Capture the cell that displays the provided text and extract its [x, y] central coordinate. 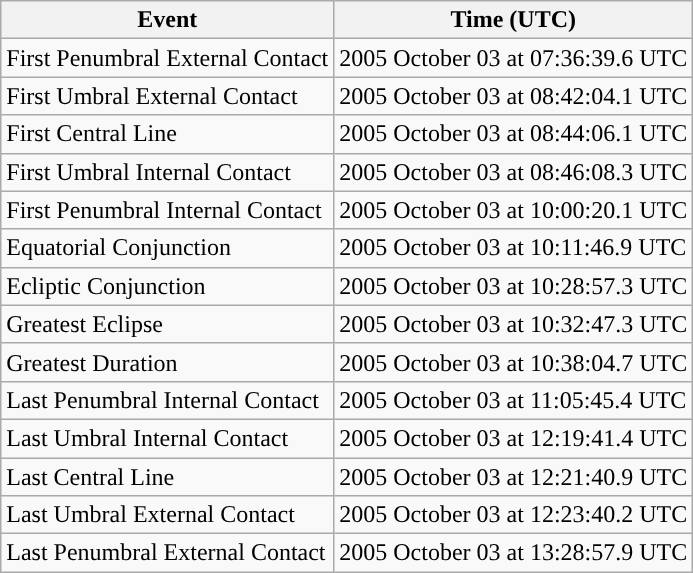
2005 October 03 at 12:19:41.4 UTC [514, 438]
Last Umbral External Contact [168, 515]
Last Penumbral External Contact [168, 553]
2005 October 03 at 11:05:45.4 UTC [514, 400]
Time (UTC) [514, 20]
Equatorial Conjunction [168, 248]
First Central Line [168, 134]
Ecliptic Conjunction [168, 286]
First Umbral External Contact [168, 96]
2005 October 03 at 12:21:40.9 UTC [514, 477]
Last Central Line [168, 477]
2005 October 03 at 13:28:57.9 UTC [514, 553]
Event [168, 20]
2005 October 03 at 10:11:46.9 UTC [514, 248]
First Penumbral Internal Contact [168, 210]
First Umbral Internal Contact [168, 172]
Last Penumbral Internal Contact [168, 400]
Greatest Duration [168, 362]
Last Umbral Internal Contact [168, 438]
2005 October 03 at 10:28:57.3 UTC [514, 286]
First Penumbral External Contact [168, 58]
2005 October 03 at 08:46:08.3 UTC [514, 172]
2005 October 03 at 10:38:04.7 UTC [514, 362]
2005 October 03 at 08:44:06.1 UTC [514, 134]
2005 October 03 at 12:23:40.2 UTC [514, 515]
2005 October 03 at 07:36:39.6 UTC [514, 58]
2005 October 03 at 08:42:04.1 UTC [514, 96]
2005 October 03 at 10:00:20.1 UTC [514, 210]
2005 October 03 at 10:32:47.3 UTC [514, 324]
Greatest Eclipse [168, 324]
